Provide the [X, Y] coordinate of the cell's center where the given text is located.  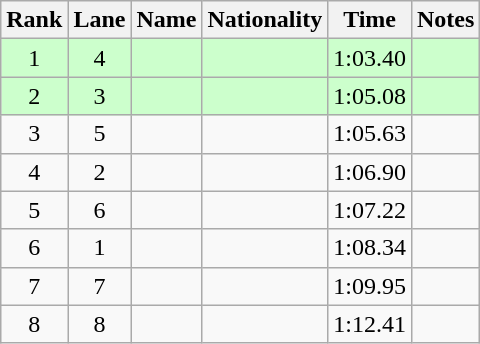
Nationality [265, 20]
1:06.90 [370, 172]
1:08.34 [370, 248]
Time [370, 20]
1:09.95 [370, 286]
Name [166, 20]
Rank [34, 20]
Lane [100, 20]
Notes [445, 20]
1:07.22 [370, 210]
1:12.41 [370, 324]
1:03.40 [370, 58]
1:05.63 [370, 134]
1:05.08 [370, 96]
